Output the [x, y] coordinate of the center of the cell containing the given text.  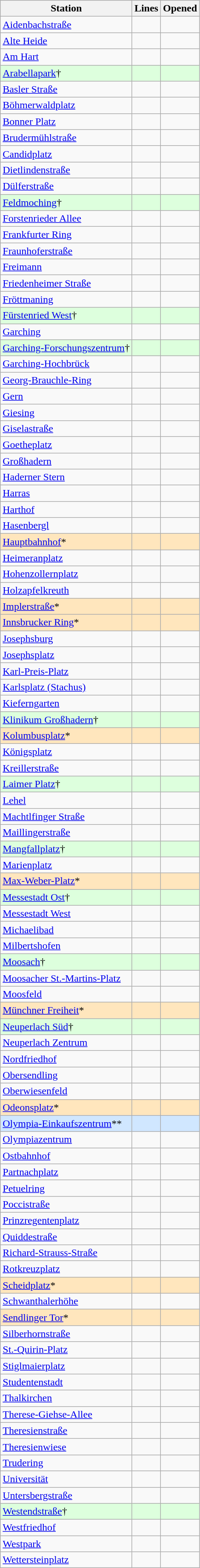
Garching [66, 332]
Candidplatz [66, 154]
Giesing [66, 412]
Opened [180, 8]
Neuperlach Zentrum [66, 1043]
Station [66, 8]
Untersbergstraße [66, 1495]
Richard-Strauss-Straße [66, 1253]
Georg-Brauchle-Ring [66, 380]
Heimeranplatz [66, 558]
Forstenrieder Allee [66, 219]
Brudermühlstraße [66, 138]
Karl-Preis-Platz [66, 671]
Milbertshofen [66, 946]
Kreillerstraße [66, 768]
Friedenheimer Straße [66, 283]
Westfriedhof [66, 1528]
Am Hart [66, 57]
Frankfurter Ring [66, 235]
Therese-Giehse-Allee [66, 1414]
Klinikum Großhadern† [66, 720]
Harthof [66, 510]
Moosach† [66, 962]
Trudering [66, 1463]
Neuperlach Süd† [66, 1027]
Holzapfelkreuth [66, 590]
Lehel [66, 800]
Schwanthalerhöhe [66, 1301]
Bonner Platz [66, 121]
Marienplatz [66, 865]
Thalkirchen [66, 1398]
Hohenzollernplatz [66, 574]
Maillingerstraße [66, 833]
Obersendling [66, 1075]
Olympia-Einkaufszentrum** [66, 1123]
Lines [146, 8]
Hauptbahnhof* [66, 542]
Prinzregentenplatz [66, 1220]
Fürstenried West† [66, 315]
Silberhornstraße [66, 1334]
Garching-Forschungszentrum† [66, 348]
Partnachplatz [66, 1172]
Moosacher St.-Martins-Platz [66, 978]
Münchner Freiheit* [66, 1011]
Josephsplatz [66, 655]
Rotkreuzplatz [66, 1269]
Fröttmaning [66, 299]
St.-Quirin-Platz [66, 1350]
Moosfeld [66, 994]
Gern [66, 396]
Josephsburg [66, 639]
Messestadt West [66, 913]
Ostbahnhof [66, 1156]
Oberwiesenfeld [66, 1091]
Theresienstraße [66, 1430]
Nordfriedhof [66, 1059]
Mangfallplatz† [66, 849]
Machtlfinger Straße [66, 816]
Petuelring [66, 1188]
Harras [66, 493]
Großhadern [66, 461]
Wettersteinplatz [66, 1560]
Olympiazentrum [66, 1140]
Studentenstadt [66, 1382]
Arabellapark† [66, 73]
Kolumbusplatz* [66, 736]
Poccistraße [66, 1204]
Odeonsplatz* [66, 1107]
Fraunhoferstraße [66, 251]
Max-Weber-Platz* [66, 881]
Karlsplatz (Stachus) [66, 687]
Quiddestraße [66, 1237]
Garching-Hochbrück [66, 364]
Goetheplatz [66, 445]
Implerstraße* [66, 606]
Königsplatz [66, 752]
Laimer Platz† [66, 784]
Messestadt Ost† [66, 897]
Innsbrucker Ring* [66, 622]
Böhmerwaldplatz [66, 105]
Universität [66, 1479]
Giselastraße [66, 428]
Freimann [66, 267]
Haderner Stern [66, 477]
Theresienwiese [66, 1447]
Michaelibad [66, 929]
Basler Straße [66, 89]
Aidenbachstraße [66, 25]
Scheidplatz* [66, 1285]
Sendlinger Tor* [66, 1317]
Feldmoching† [66, 203]
Dülferstraße [66, 186]
Westendstraße† [66, 1512]
Kieferngarten [66, 703]
Dietlindenstraße [66, 170]
Alte Heide [66, 41]
Westpark [66, 1544]
Hasenbergl [66, 526]
Stiglmaierplatz [66, 1366]
